Detect which cell encompasses the target text, then output its [x, y] center coordinate. 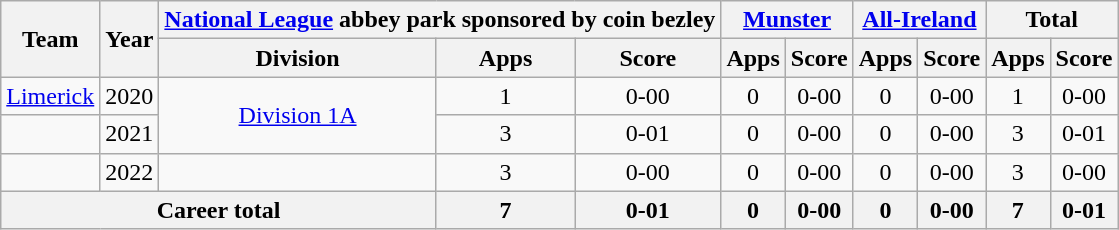
2021 [130, 134]
Career total [219, 210]
Division [298, 58]
Team [50, 39]
Division 1A [298, 115]
2020 [130, 96]
National League abbey park sponsored by coin bezley [440, 20]
Total [1052, 20]
All-Ireland [919, 20]
Year [130, 39]
Munster [787, 20]
2022 [130, 172]
Limerick [50, 96]
